Search for the cell housing the specified text and yield its (X, Y) center coordinate. 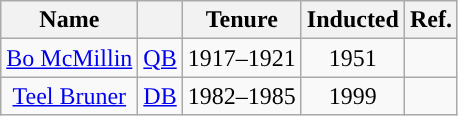
1999 (352, 96)
Bo McMillin (70, 58)
Tenure (242, 20)
1917–1921 (242, 58)
1951 (352, 58)
DB (160, 96)
Ref. (430, 20)
Teel Bruner (70, 96)
Name (70, 20)
1982–1985 (242, 96)
Inducted (352, 20)
QB (160, 58)
